For the text-containing cell, return its midpoint in (X, Y) coordinate format. 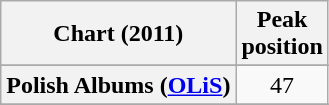
Chart (2011) (118, 34)
47 (282, 85)
Polish Albums (OLiS) (118, 85)
Peak position (282, 34)
